Detect which cell encompasses the target text, then output its (x, y) center coordinate. 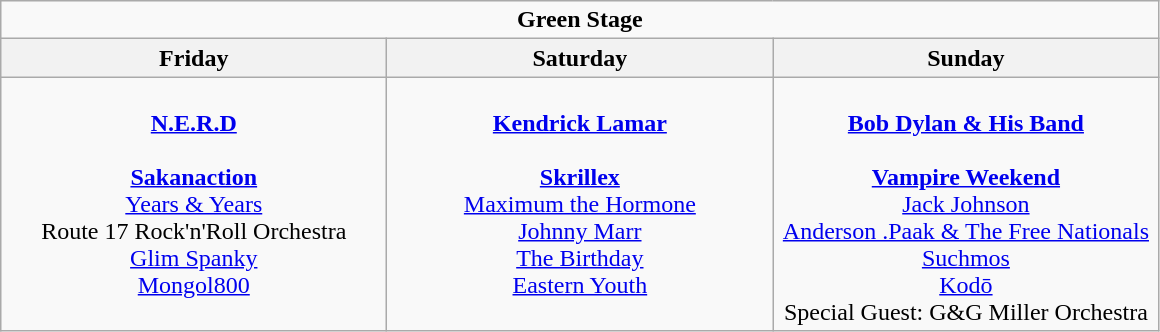
Bob Dylan & His Band Vampire Weekend Jack Johnson Anderson .Paak & The Free Nationals Suchmos Kodō Special Guest: G&G Miller Orchestra (966, 204)
N.E.R.D Sakanaction Years & Years Route 17 Rock'n'Roll Orchestra Glim Spanky Mongol800 (194, 204)
Kendrick Lamar Skrillex Maximum the Hormone Johnny Marr The Birthday Eastern Youth (580, 204)
Sunday (966, 58)
Saturday (580, 58)
Friday (194, 58)
Green Stage (580, 20)
